Return (x, y) of the center of cell containing provided text 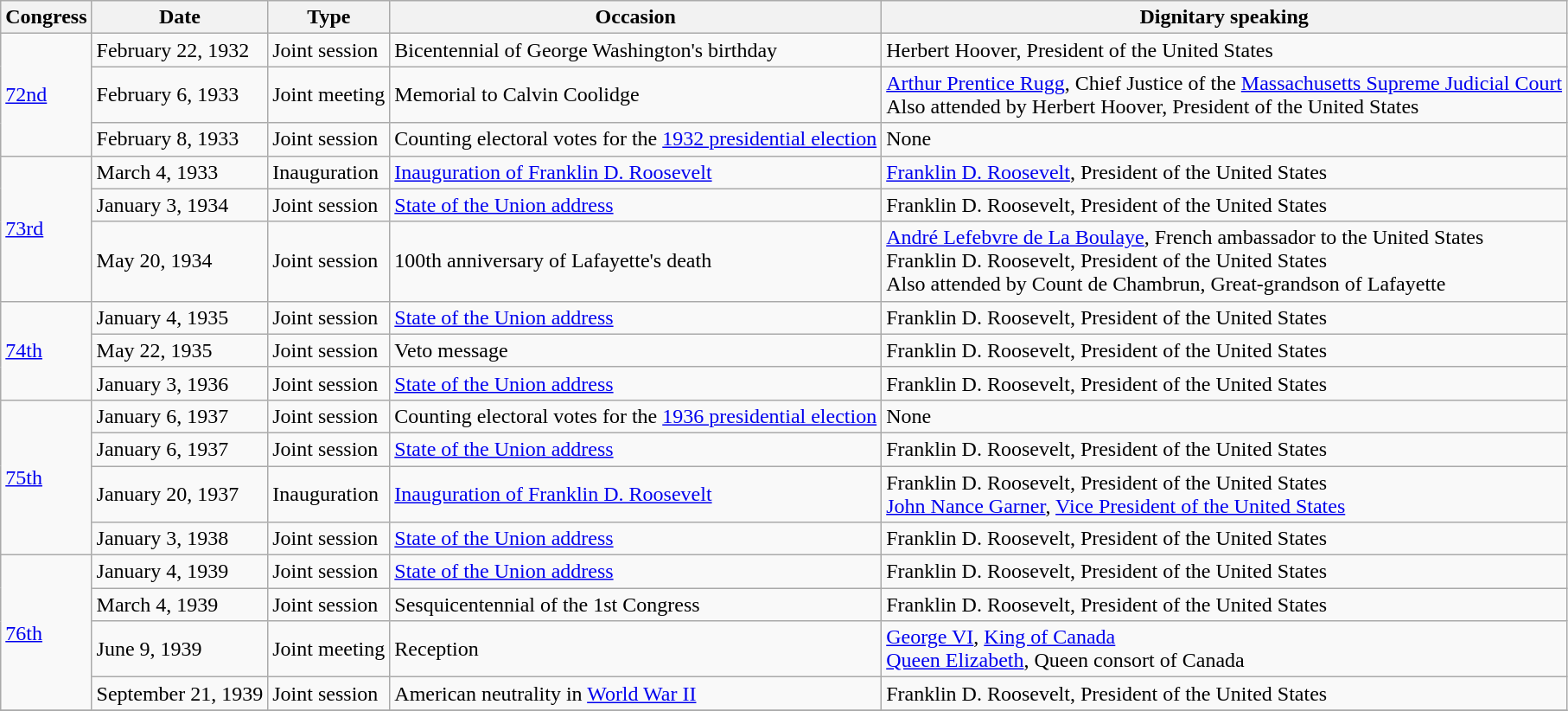
January 20, 1937 (180, 493)
73rd (47, 228)
February 22, 1932 (180, 50)
75th (47, 477)
George VI, King of CanadaQueen Elizabeth, Queen consort of Canada (1224, 649)
Reception (636, 649)
Bicentennial of George Washington's birthday (636, 50)
American neutrality in World War II (636, 694)
Memorial to Calvin Coolidge (636, 95)
May 22, 1935 (180, 350)
Counting electoral votes for the 1936 presidential election (636, 416)
February 6, 1933 (180, 95)
January 3, 1936 (180, 383)
June 9, 1939 (180, 649)
May 20, 1934 (180, 261)
Veto message (636, 350)
September 21, 1939 (180, 694)
Counting electoral votes for the 1932 presidential election (636, 139)
February 8, 1933 (180, 139)
Dignitary speaking (1224, 17)
74th (47, 350)
Date (180, 17)
Franklin D. Roosevelt, President of the United StatesJohn Nance Garner, Vice President of the United States (1224, 493)
Arthur Prentice Rugg, Chief Justice of the Massachusetts Supreme Judicial CourtAlso attended by Herbert Hoover, President of the United States (1224, 95)
January 3, 1934 (180, 205)
January 4, 1939 (180, 572)
March 4, 1939 (180, 605)
100th anniversary of Lafayette's death (636, 261)
Congress (47, 17)
76th (47, 633)
Type (328, 17)
January 4, 1935 (180, 317)
March 4, 1933 (180, 172)
Herbert Hoover, President of the United States (1224, 50)
Occasion (636, 17)
72nd (47, 95)
January 3, 1938 (180, 539)
Sesquicentennial of the 1st Congress (636, 605)
